Output the (X, Y) coordinate of the center of the cell containing the given text.  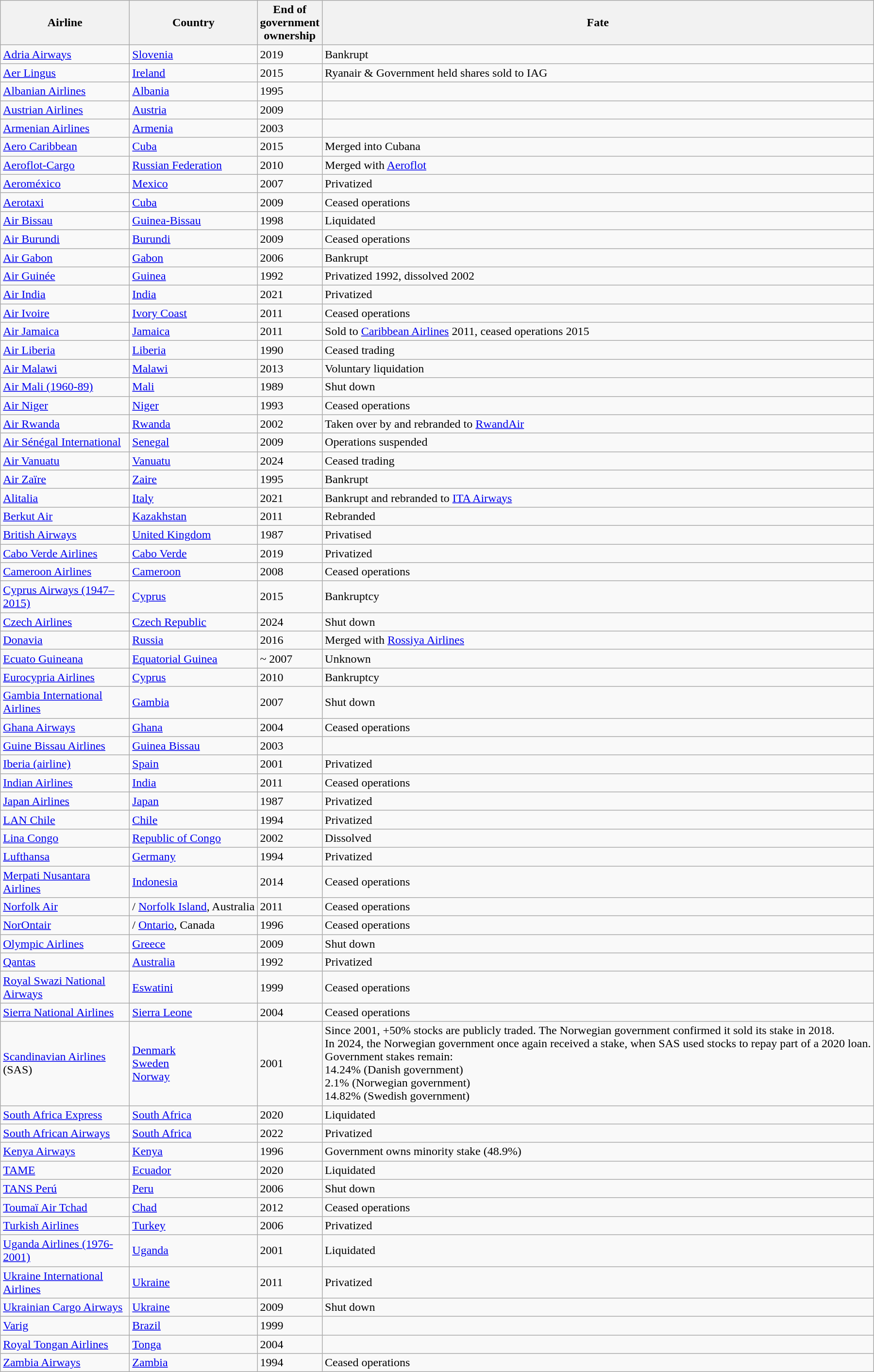
Alitalia (65, 498)
Scandinavian Airlines (SAS) (65, 1063)
Varig (65, 1326)
Kenya Airways (65, 1152)
Eswatini (193, 987)
Cyprus Airways (1947–2015) (65, 597)
Brazil (193, 1326)
Air Burundi (65, 239)
Guine Bissau Airlines (65, 746)
Gambia International Airlines (65, 702)
Guinea (193, 276)
Ghana Airways (65, 727)
Japan (193, 801)
Mali (193, 387)
Cabo Verde Airlines (65, 553)
Russia (193, 640)
Chile (193, 820)
Lufthansa (65, 856)
Ukrainian Cargo Airways (65, 1307)
Chad (193, 1207)
Iberia (airline) (65, 764)
Operations suspended (598, 442)
Guinea-Bissau (193, 220)
Unknown (598, 659)
Zambia Airways (65, 1363)
Austrian Airlines (65, 110)
Armenia (193, 128)
Cameroon (193, 572)
Turkish Airlines (65, 1225)
Aerotaxi (65, 202)
Fate (598, 23)
Air Rwanda (65, 424)
Merged with Aeroflot (598, 165)
Malawi (193, 368)
Ireland (193, 73)
British Airways (65, 535)
Donavia (65, 640)
Tonga (193, 1344)
Sierra National Airlines (65, 1012)
Voluntary liquidation (598, 368)
Ecuato Guineana (65, 659)
Equatorial Guinea (193, 659)
Merged into Cubana (598, 147)
Turkey (193, 1225)
Mexico (193, 184)
Air Gabon (65, 258)
Slovenia (193, 54)
Ghana (193, 727)
Rwanda (193, 424)
LAN Chile (65, 820)
Greece (193, 944)
Royal Swazi National Airways (65, 987)
Air Mali (1960-89) (65, 387)
Privatised (598, 535)
1990 (290, 350)
Air Bissau (65, 220)
Cabo Verde (193, 553)
Cameroon Airlines (65, 572)
Ecuador (193, 1170)
Berkut Air (65, 516)
Merpati Nusantara Airlines (65, 882)
Albania (193, 91)
Albanian Airlines (65, 91)
Airline (65, 23)
End ofgovernmentownership (290, 23)
Russian Federation (193, 165)
Zaire (193, 479)
Uganda Airlines (1976-2001) (65, 1251)
TAME (65, 1170)
Air Malawi (65, 368)
Czech Airlines (65, 622)
Republic of Congo (193, 838)
Privatized 1992, dissolved 2002 (598, 276)
Vanuatu (193, 461)
1989 (290, 387)
Dissolved (598, 838)
Air Sénégal International (65, 442)
Royal Tongan Airlines (65, 1344)
Norfolk Air (65, 907)
Sierra Leone (193, 1012)
United Kingdom (193, 535)
Air India (65, 295)
Lina Congo (65, 838)
Qantas (65, 962)
Zambia (193, 1363)
Gabon (193, 258)
Armenian Airlines (65, 128)
Aer Lingus (65, 73)
/ Ontario, Canada (193, 925)
Sold to Caribbean Airlines 2011, ceased operations 2015 (598, 332)
Kazakhstan (193, 516)
Air Niger (65, 405)
/ Norfolk Island, Australia (193, 907)
Peru (193, 1188)
Government owns minority stake (48.9%) (598, 1152)
Rebranded (598, 516)
2014 (290, 882)
1993 (290, 405)
Air Jamaica (65, 332)
2022 (290, 1133)
Czech Republic (193, 622)
Jamaica (193, 332)
Germany (193, 856)
Adria Airways (65, 54)
Senegal (193, 442)
NorOntair (65, 925)
Kenya (193, 1152)
Aeroflot-Cargo (65, 165)
Air Ivoire (65, 313)
Guinea Bissau (193, 746)
Olympic Airlines (65, 944)
~ 2007 (290, 659)
Country (193, 23)
1998 (290, 220)
South Africa Express (65, 1115)
Denmark Sweden Norway (193, 1063)
Ukraine International Airlines (65, 1282)
Ryanair & Government held shares sold to IAG (598, 73)
Niger (193, 405)
Ivory Coast (193, 313)
Indian Airlines (65, 783)
Australia (193, 962)
2016 (290, 640)
Air Zaïre (65, 479)
Air Guinée (65, 276)
Italy (193, 498)
Aeroméxico (65, 184)
Merged with Rossiya Airlines (598, 640)
South African Airways (65, 1133)
Austria (193, 110)
Liberia (193, 350)
2008 (290, 572)
Uganda (193, 1251)
Air Vanuatu (65, 461)
Bankrupt and rebranded to ITA Airways (598, 498)
Burundi (193, 239)
Taken over by and rebranded to RwandAir (598, 424)
Eurocypria Airlines (65, 677)
Indonesia (193, 882)
Spain (193, 764)
Japan Airlines (65, 801)
2012 (290, 1207)
Aero Caribbean (65, 147)
TANS Perú (65, 1188)
Air Liberia (65, 350)
2013 (290, 368)
Toumaï Air Tchad (65, 1207)
Gambia (193, 702)
